Search for the cell housing the specified text and yield its (x, y) center coordinate. 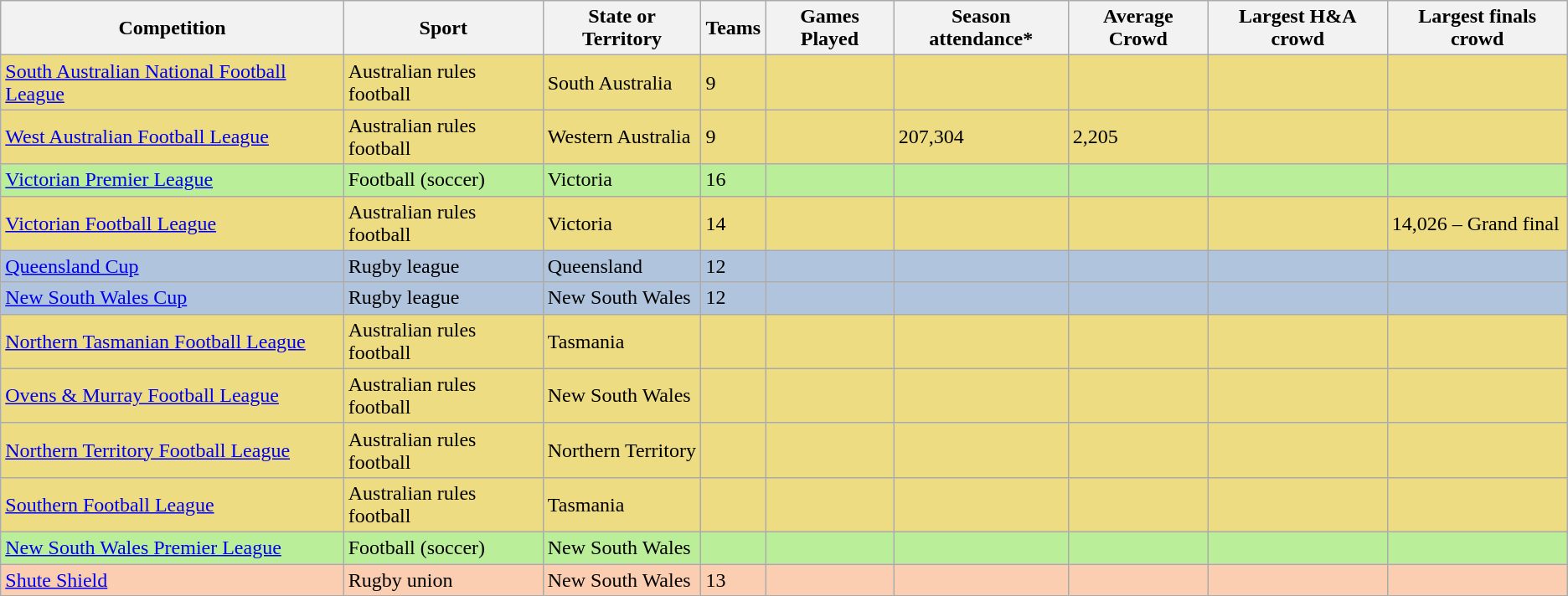
Western Australia (622, 137)
New South Wales Cup (173, 298)
Victorian Premier League (173, 180)
16 (734, 180)
Northern Territory Football League (173, 450)
State or Territory (622, 28)
14,026 – Grand final (1478, 223)
Teams (734, 28)
2,205 (1137, 137)
Victorian Football League (173, 223)
Northern Territory (622, 450)
West Australian Football League (173, 137)
14 (734, 223)
13 (734, 580)
Queensland (622, 266)
Competition (173, 28)
Largest H&A crowd (1297, 28)
South Australia (622, 82)
Ovens & Murray Football League (173, 395)
Rugby union (443, 580)
South Australian National Football League (173, 82)
Season attendance* (981, 28)
Sport (443, 28)
Northern Tasmanian Football League (173, 342)
Queensland Cup (173, 266)
Shute Shield (173, 580)
Average Crowd (1137, 28)
Largest finals crowd (1478, 28)
Southern Football League (173, 504)
New South Wales Premier League (173, 547)
207,304 (981, 137)
Games Played (829, 28)
